Search for the cell housing the specified text and yield its [X, Y] center coordinate. 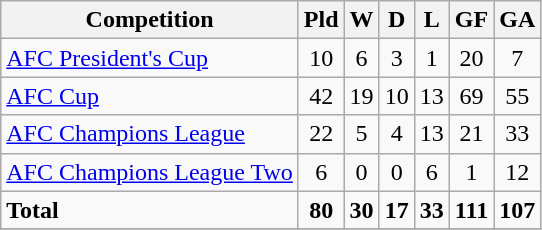
W [362, 20]
D [396, 20]
AFC Cup [150, 96]
7 [518, 58]
20 [471, 58]
L [432, 20]
5 [362, 134]
42 [321, 96]
21 [471, 134]
55 [518, 96]
19 [362, 96]
107 [518, 210]
111 [471, 210]
22 [321, 134]
17 [396, 210]
GA [518, 20]
12 [518, 172]
Competition [150, 20]
4 [396, 134]
80 [321, 210]
Pld [321, 20]
30 [362, 210]
AFC President's Cup [150, 58]
AFC Champions League Two [150, 172]
69 [471, 96]
3 [396, 58]
GF [471, 20]
AFC Champions League [150, 134]
Total [150, 210]
